Extract the [X, Y] coordinate from the center of the cell holding the provided text.  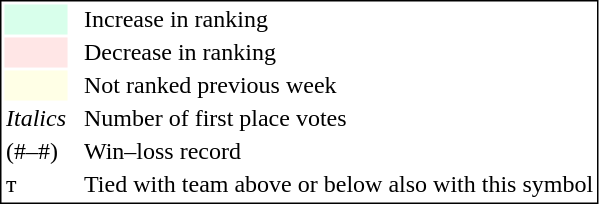
(#–#) [36, 151]
Decrease in ranking [338, 53]
Number of first place votes [338, 119]
Not ranked previous week [338, 85]
т [36, 185]
Italics [36, 119]
Tied with team above or below also with this symbol [338, 185]
Increase in ranking [338, 19]
Win–loss record [338, 151]
